Output the (X, Y) coordinate of the center of the cell containing the given text.  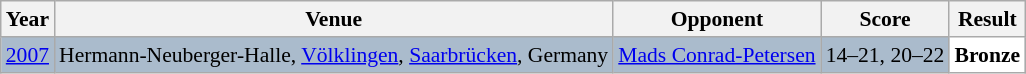
Venue (334, 19)
Year (28, 19)
Score (886, 19)
Hermann-Neuberger-Halle, Völklingen, Saarbrücken, Germany (334, 55)
Bronze (987, 55)
Opponent (716, 19)
Mads Conrad-Petersen (716, 55)
2007 (28, 55)
Result (987, 19)
14–21, 20–22 (886, 55)
